Locate the cell with the specified text and output its (x, y) center coordinate. 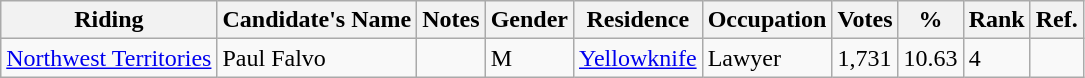
1,731 (865, 58)
Votes (865, 20)
Yellowknife (638, 58)
Occupation (767, 20)
Candidate's Name (317, 20)
4 (996, 58)
Ref. (1056, 20)
Notes (451, 20)
M (529, 58)
Gender (529, 20)
Riding (109, 20)
Paul Falvo (317, 58)
% (930, 20)
Rank (996, 20)
Lawyer (767, 58)
Northwest Territories (109, 58)
Residence (638, 20)
10.63 (930, 58)
